From the cell containing the given text, extract its center point as (X, Y) coordinate. 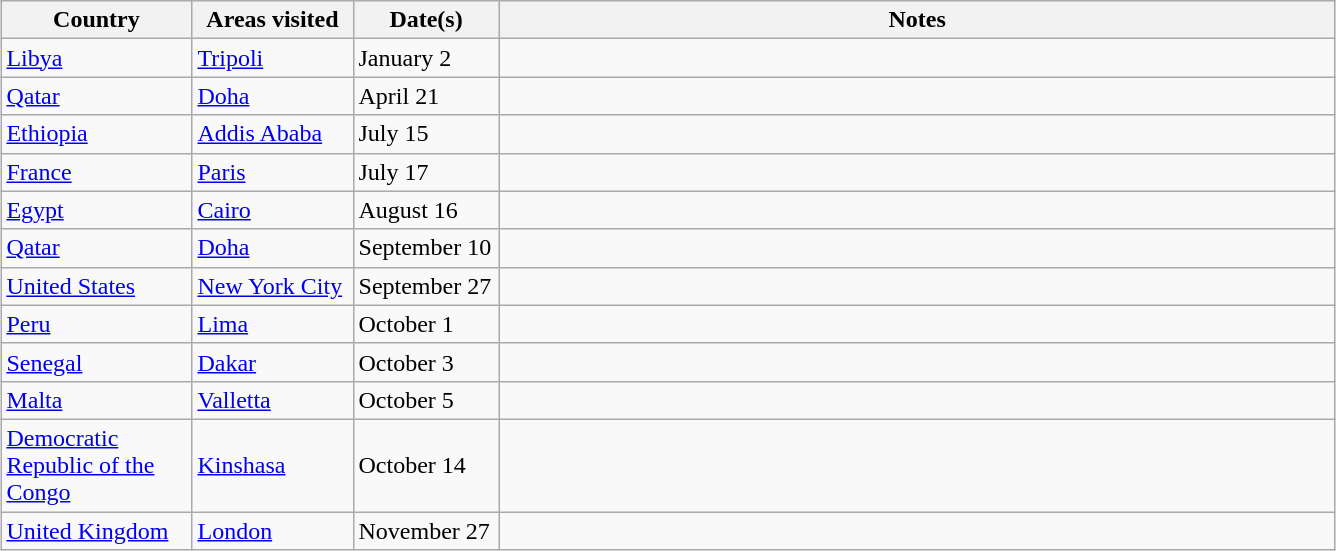
Paris (272, 172)
Cairo (272, 210)
Country (96, 20)
Peru (96, 324)
September 10 (426, 248)
New York City (272, 286)
September 27 (426, 286)
Malta (96, 400)
October 3 (426, 362)
United Kingdom (96, 531)
Ethiopia (96, 134)
Libya (96, 58)
Egypt (96, 210)
Valletta (272, 400)
Lima (272, 324)
April 21 (426, 96)
October 14 (426, 465)
October 5 (426, 400)
July 15 (426, 134)
Areas visited (272, 20)
July 17 (426, 172)
Date(s) (426, 20)
London (272, 531)
October 1 (426, 324)
November 27 (426, 531)
France (96, 172)
Dakar (272, 362)
Democratic Republic of the Congo (96, 465)
August 16 (426, 210)
Kinshasa (272, 465)
United States (96, 286)
Notes (917, 20)
Addis Ababa (272, 134)
January 2 (426, 58)
Senegal (96, 362)
Tripoli (272, 58)
